Search for the cell housing the specified text and yield its (x, y) center coordinate. 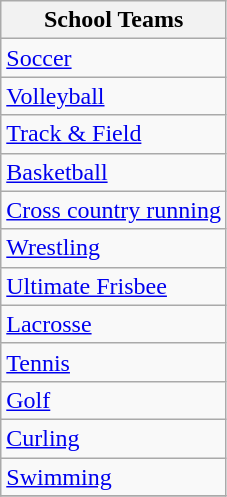
Cross country running (114, 210)
Tennis (114, 362)
Volleyball (114, 96)
Golf (114, 400)
Track & Field (114, 134)
Curling (114, 438)
Soccer (114, 58)
Ultimate Frisbee (114, 286)
Swimming (114, 477)
School Teams (114, 20)
Basketball (114, 172)
Lacrosse (114, 324)
Wrestling (114, 248)
